Search for the cell housing the specified text and yield its (x, y) center coordinate. 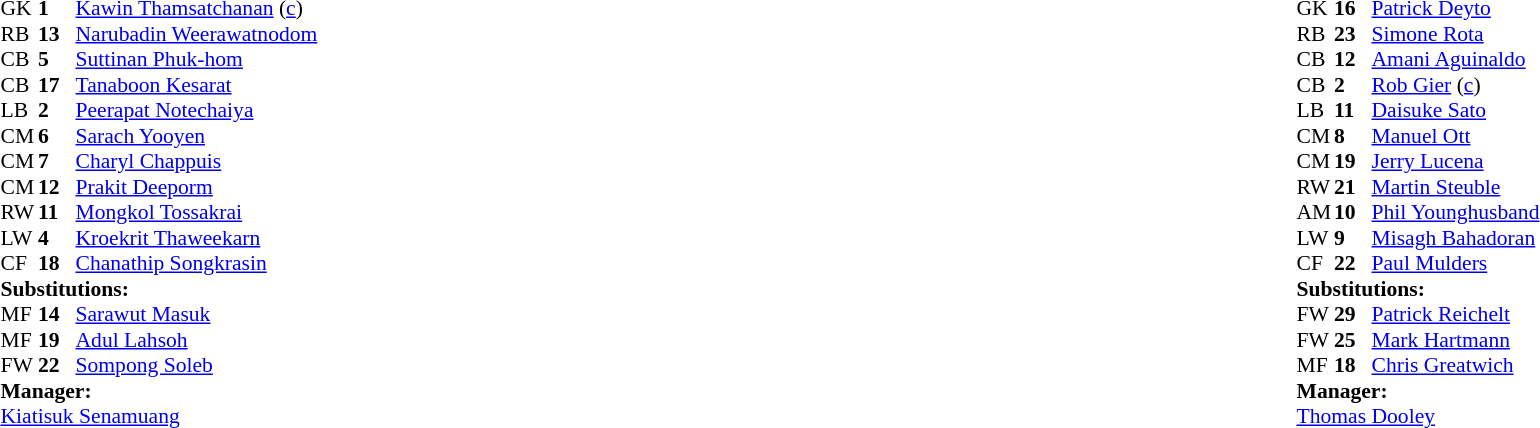
Jerry Lucena (1456, 161)
Suttinan Phuk-hom (197, 59)
Manuel Ott (1456, 136)
Sarawut Masuk (197, 315)
Chris Greatwich (1456, 365)
Chanathip Songkrasin (197, 263)
Kroekrit Thaweekarn (197, 238)
5 (57, 59)
Prakit Deeporm (197, 187)
14 (57, 315)
25 (1353, 340)
Martin Steuble (1456, 187)
Patrick Reichelt (1456, 315)
Charyl Chappuis (197, 161)
4 (57, 238)
Sarach Yooyen (197, 136)
Narubadin Weerawatnodom (197, 34)
Misagh Bahadoran (1456, 238)
Sompong Soleb (197, 365)
17 (57, 85)
6 (57, 136)
Phil Younghusband (1456, 213)
9 (1353, 238)
Tanaboon Kesarat (197, 85)
10 (1353, 213)
Peerapat Notechaiya (197, 111)
Rob Gier (c) (1456, 85)
29 (1353, 315)
23 (1353, 34)
21 (1353, 187)
Amani Aguinaldo (1456, 59)
8 (1353, 136)
Simone Rota (1456, 34)
Mark Hartmann (1456, 340)
7 (57, 161)
Mongkol Tossakrai (197, 213)
AM (1316, 213)
13 (57, 34)
Daisuke Sato (1456, 111)
Adul Lahsoh (197, 340)
Paul Mulders (1456, 263)
